Provide the (x, y) coordinate of the cell's center where the given text is located.  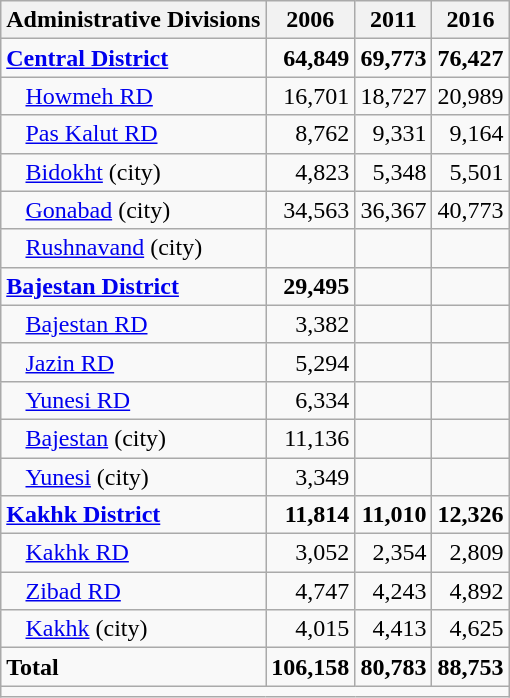
Yunesi (city) (134, 477)
Kakhk (city) (134, 629)
Howmeh RD (134, 96)
6,334 (310, 400)
Gonabad (city) (134, 210)
9,164 (470, 134)
11,010 (394, 515)
Rushnavand (city) (134, 248)
Jazin RD (134, 362)
Yunesi RD (134, 400)
2006 (310, 20)
11,136 (310, 438)
34,563 (310, 210)
Pas Kalut RD (134, 134)
Bajestan (city) (134, 438)
Central District (134, 58)
4,823 (310, 172)
Bajestan District (134, 286)
3,052 (310, 553)
Kakhk District (134, 515)
2,354 (394, 553)
5,501 (470, 172)
3,382 (310, 324)
80,783 (394, 667)
Total (134, 667)
3,349 (310, 477)
2,809 (470, 553)
Bidokht (city) (134, 172)
5,294 (310, 362)
69,773 (394, 58)
8,762 (310, 134)
4,015 (310, 629)
18,727 (394, 96)
Kakhk RD (134, 553)
4,747 (310, 591)
11,814 (310, 515)
Bajestan RD (134, 324)
4,625 (470, 629)
Zibad RD (134, 591)
76,427 (470, 58)
5,348 (394, 172)
64,849 (310, 58)
106,158 (310, 667)
36,367 (394, 210)
4,243 (394, 591)
4,413 (394, 629)
2011 (394, 20)
4,892 (470, 591)
20,989 (470, 96)
40,773 (470, 210)
29,495 (310, 286)
9,331 (394, 134)
16,701 (310, 96)
2016 (470, 20)
Administrative Divisions (134, 20)
88,753 (470, 667)
12,326 (470, 515)
